From the cell containing the given text, extract its center point as [x, y] coordinate. 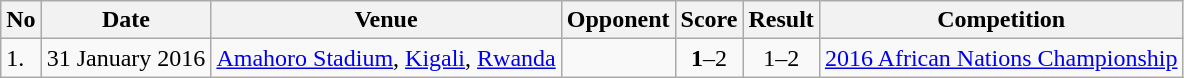
Result [781, 20]
Score [709, 20]
Date [126, 20]
No [21, 20]
1. [21, 58]
31 January 2016 [126, 58]
2016 African Nations Championship [1001, 58]
Competition [1001, 20]
Opponent [618, 20]
Amahoro Stadium, Kigali, Rwanda [386, 58]
Venue [386, 20]
